Output the [x, y] coordinate of the center of the cell containing the given text.  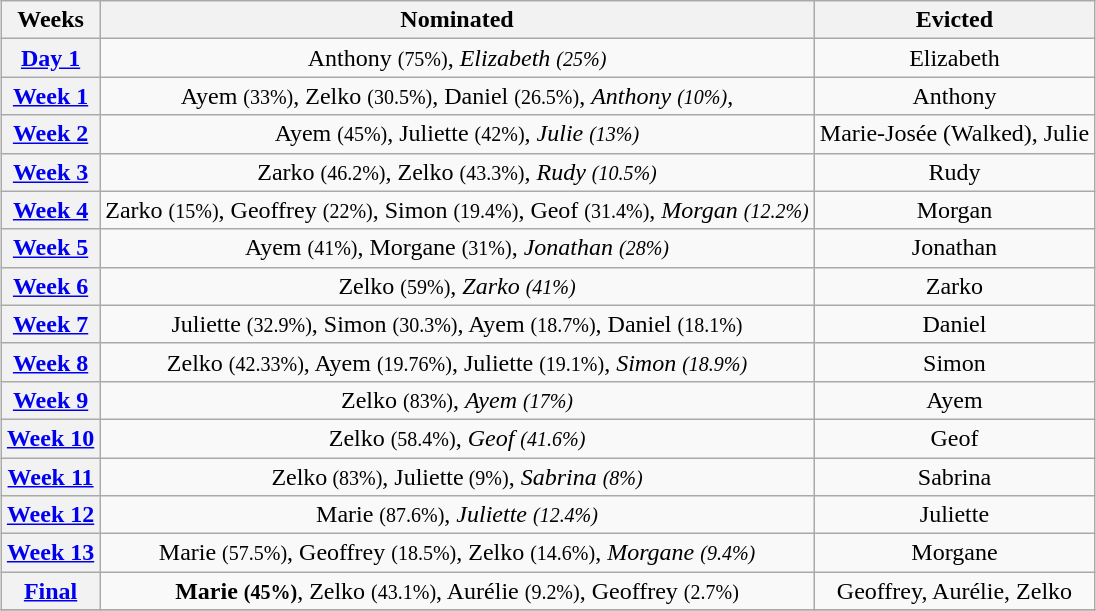
Week 5 [50, 248]
Anthony (75%), Elizabeth (25%) [458, 58]
Ayem (41%), Morgane (31%), Jonathan (28%) [458, 248]
Week 13 [50, 553]
Marie (87.6%), Juliette (12.4%) [458, 515]
Ayem (33%), Zelko (30.5%), Daniel (26.5%), Anthony (10%), [458, 96]
Marie (57.5%), Geoffrey (18.5%), Zelko (14.6%), Morgane (9.4%) [458, 553]
Marie (45%), Zelko (43.1%), Aurélie (9.2%), Geoffrey (2.7%) [458, 591]
Week 9 [50, 400]
Geoffrey, Aurélie, Zelko [954, 591]
Week 10 [50, 438]
Anthony [954, 96]
Zelko (59%), Zarko (41%) [458, 286]
Juliette [954, 515]
Zelko (58.4%), Geof (41.6%) [458, 438]
Weeks [50, 20]
Evicted [954, 20]
Zelko (83%), Juliette (9%), Sabrina (8%) [458, 477]
Zelko (83%), Ayem (17%) [458, 400]
Zarko (15%), Geoffrey (22%), Simon (19.4%), Geof (31.4%), Morgan (12.2%) [458, 210]
Week 7 [50, 324]
Sabrina [954, 477]
Marie-Josée (Walked), Julie [954, 134]
Nominated [458, 20]
Week 11 [50, 477]
Daniel [954, 324]
Week 4 [50, 210]
Ayem [954, 400]
Week 1 [50, 96]
Week 12 [50, 515]
Zarko (46.2%), Zelko (43.3%), Rudy (10.5%) [458, 172]
Morgane [954, 553]
Morgan [954, 210]
Simon [954, 362]
Week 8 [50, 362]
Elizabeth [954, 58]
Zelko (42.33%), Ayem (19.76%), Juliette (19.1%), Simon (18.9%) [458, 362]
Zarko [954, 286]
Juliette (32.9%), Simon (30.3%), Ayem (18.7%), Daniel (18.1%) [458, 324]
Week 6 [50, 286]
Geof [954, 438]
Week 2 [50, 134]
Week 3 [50, 172]
Jonathan [954, 248]
Day 1 [50, 58]
Final [50, 591]
Ayem (45%), Juliette (42%), Julie (13%) [458, 134]
Rudy [954, 172]
